From the cell containing the given text, extract its center point as (x, y) coordinate. 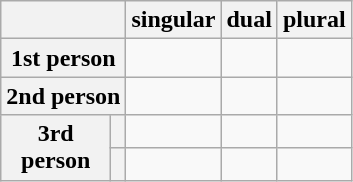
1st person (64, 58)
singular (174, 20)
2nd person (64, 96)
dual (249, 20)
3rdperson (56, 148)
plural (314, 20)
